From the cell containing the given text, extract its center point as (X, Y) coordinate. 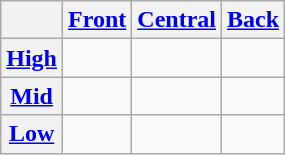
Mid (32, 96)
High (32, 58)
Central (177, 20)
Low (32, 134)
Front (98, 20)
Back (254, 20)
